Return [X, Y] of the center of cell containing provided text 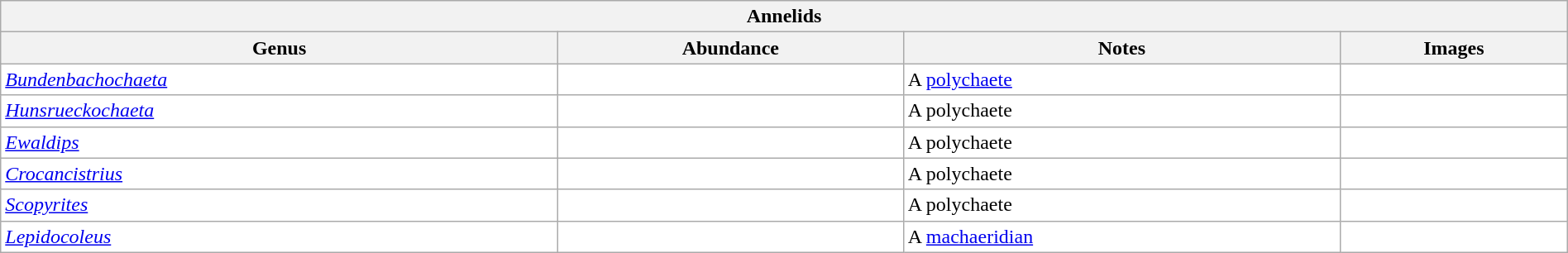
Abundance [730, 48]
Crocancistrius [280, 174]
Hunsrueckochaeta [280, 111]
Ewaldips [280, 142]
Bundenbachochaeta [280, 79]
Annelids [784, 17]
Genus [280, 48]
Notes [1121, 48]
Scopyrites [280, 205]
Images [1454, 48]
A machaeridian [1121, 236]
Lepidocoleus [280, 236]
